Find where the given text appears and provide that cell's center as [x, y] coordinate. 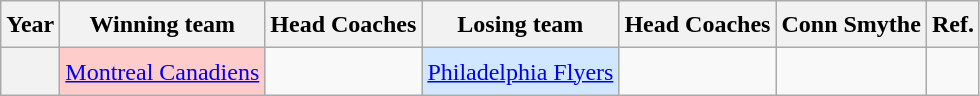
Montreal Canadiens [162, 72]
Ref. [952, 24]
Winning team [162, 24]
Losing team [520, 24]
Philadelphia Flyers [520, 72]
Year [30, 24]
Conn Smythe [851, 24]
